From the cell containing the given text, extract its center point as [x, y] coordinate. 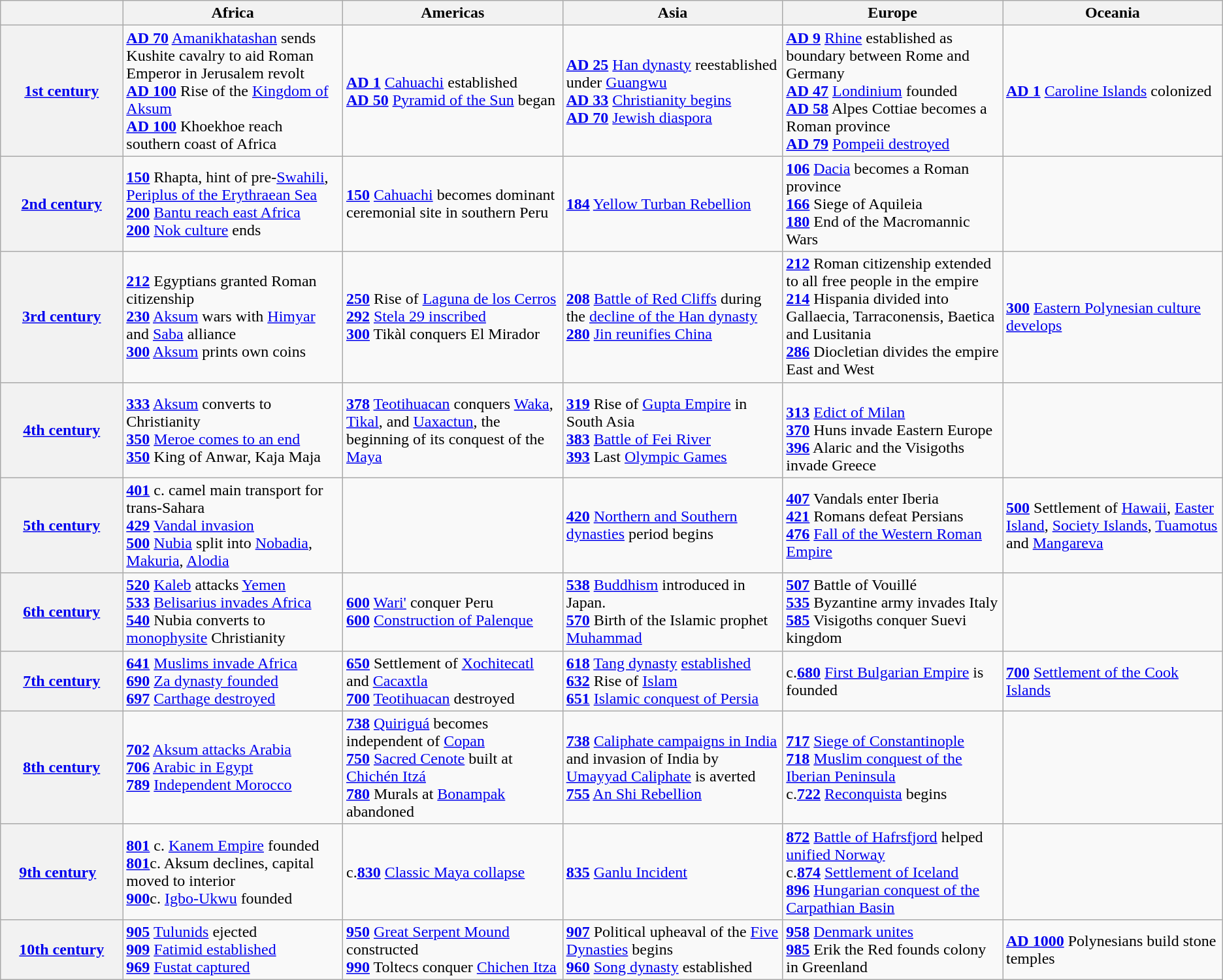
407 Vandals enter Iberia421 Romans defeat Persians476 Fall of the Western Roman Empire [892, 525]
c.680 First Bulgarian Empire is founded [892, 681]
333 Aksum converts to Christianity 350 Meroe comes to an end 350 King of Anwar, Kaja Maja [233, 430]
835 Ganlu Incident [673, 872]
500 Settlement of Hawaii, Easter Island, Society Islands, Tuamotus and Mangareva [1112, 525]
Europe [892, 13]
420 Northern and Southern dynasties period begins [673, 525]
300 Eastern Polynesian culture develops [1112, 317]
AD 25 Han dynasty reestablished under GuangwuAD 33 Christianity begins AD 70 Jewish diaspora [673, 91]
Africa [233, 13]
208 Battle of Red Cliffs during the decline of the Han dynasty280 Jin reunifies China [673, 317]
Oceania [1112, 13]
618 Tang dynasty established632 Rise of Islam651 Islamic conquest of Persia [673, 681]
150 Cahuachi becomes dominant ceremonial site in southern Peru [452, 204]
538 Buddhism introduced in Japan.570 Birth of the Islamic prophet Muhammad [673, 612]
7th century [61, 681]
717 Siege of Constantinople718 Muslim conquest of the Iberian Peninsulac.722 Reconquista begins [892, 767]
801 c. Kanem Empire founded801c. Aksum declines, capital moved to interior900c. Igbo-Ukwu founded [233, 872]
872 Battle of Hafrsfjord helped unified Norwayc.874 Settlement of Iceland896 Hungarian conquest of the Carpathian Basin [892, 872]
212 Egyptians granted Roman citizenship230 Aksum wars with Himyar and Saba alliance300 Aksum prints own coins [233, 317]
Asia [673, 13]
6th century [61, 612]
184 Yellow Turban Rebellion [673, 204]
738 Caliphate campaigns in India and invasion of India by Umayyad Caliphate is averted 755 An Shi Rebellion [673, 767]
250 Rise of Laguna de los Cerros292 Stela 29 inscribed300 Tikàl conquers El Mirador [452, 317]
738 Quiriguá becomes independent of Copan750 Sacred Cenote built at Chichén Itzá780 Murals at Bonampak abandoned [452, 767]
907 Political upheaval of the Five Dynasties begins960 Song dynasty established [673, 949]
4th century [61, 430]
AD 1 Caroline Islands colonized [1112, 91]
1st century [61, 91]
958 Denmark unites985 Erik the Red founds colony in Greenland [892, 949]
905 Tulunids ejected909 Fatimid established969 Fustat captured [233, 949]
AD 1000 Polynesians build stone temples [1112, 949]
AD 1 Cahuachi establishedAD 50 Pyramid of the Sun began [452, 91]
c.830 Classic Maya collapse [452, 872]
641 Muslims invade Africa690 Za dynasty founded 697 Carthage destroyed [233, 681]
319 Rise of Gupta Empire in South Asia383 Battle of Fei River393 Last Olympic Games [673, 430]
950 Great Serpent Mound constructed990 Toltecs conquer Chichen Itza [452, 949]
2nd century [61, 204]
507 Battle of Vouillé535 Byzantine army invades Italy585 Visigoths conquer Suevi kingdom [892, 612]
9th century [61, 872]
313 Edict of Milan370 Huns invade Eastern Europe396 Alaric and the Visigoths invade Greece [892, 430]
8th century [61, 767]
401 c. camel main transport for trans-Sahara 429 Vandal invasion500 Nubia split into Nobadia, Makuria, Alodia [233, 525]
378 Teotihuacan conquers Waka, Tikal, and Uaxactun, the beginning of its conquest of the Maya [452, 430]
3rd century [61, 317]
600 Wari' conquer Peru600 Construction of Palenque [452, 612]
Americas [452, 13]
10th century [61, 949]
150 Rhapta, hint of pre-Swahili, Periplus of the Erythraean Sea 200 Bantu reach east Africa200 Nok culture ends [233, 204]
650 Settlement of Xochitecatl and Cacaxtla700 Teotihuacan destroyed [452, 681]
AD 9 Rhine established as boundary between Rome and GermanyAD 47 Londinium foundedAD 58 Alpes Cottiae becomes a Roman provinceAD 79 Pompeii destroyed [892, 91]
520 Kaleb attacks Yemen 533 Belisarius invades Africa540 Nubia converts to monophysite Christianity [233, 612]
106 Dacia becomes a Roman province166 Siege of Aquileia180 End of the Macromannic Wars [892, 204]
702 Aksum attacks Arabia 706 Arabic in Egypt789 Independent Morocco [233, 767]
700 Settlement of the Cook Islands [1112, 681]
5th century [61, 525]
